Pinpoint the cell where the given text exists, returning its (X, Y) midpoint coordinate. 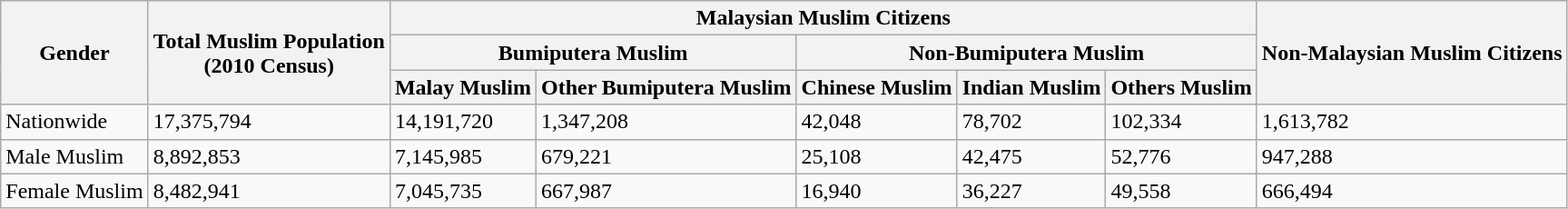
Chinese Muslim (877, 87)
1,347,208 (666, 122)
Male Muslim (74, 156)
Total Muslim Population(2010 Census) (269, 53)
Others Muslim (1181, 87)
36,227 (1031, 191)
Gender (74, 53)
Nationwide (74, 122)
947,288 (1412, 156)
Indian Muslim (1031, 87)
Malay Muslim (463, 87)
49,558 (1181, 191)
8,892,853 (269, 156)
7,145,985 (463, 156)
14,191,720 (463, 122)
Female Muslim (74, 191)
667,987 (666, 191)
666,494 (1412, 191)
16,940 (877, 191)
102,334 (1181, 122)
17,375,794 (269, 122)
42,475 (1031, 156)
8,482,941 (269, 191)
7,045,735 (463, 191)
42,048 (877, 122)
Bumiputera Muslim (593, 53)
52,776 (1181, 156)
Malaysian Muslim Citizens (823, 18)
679,221 (666, 156)
Non-Malaysian Muslim Citizens (1412, 53)
Other Bumiputera Muslim (666, 87)
25,108 (877, 156)
1,613,782 (1412, 122)
78,702 (1031, 122)
Non-Bumiputera Muslim (1026, 53)
